Return (x, y) of the center of cell containing provided text 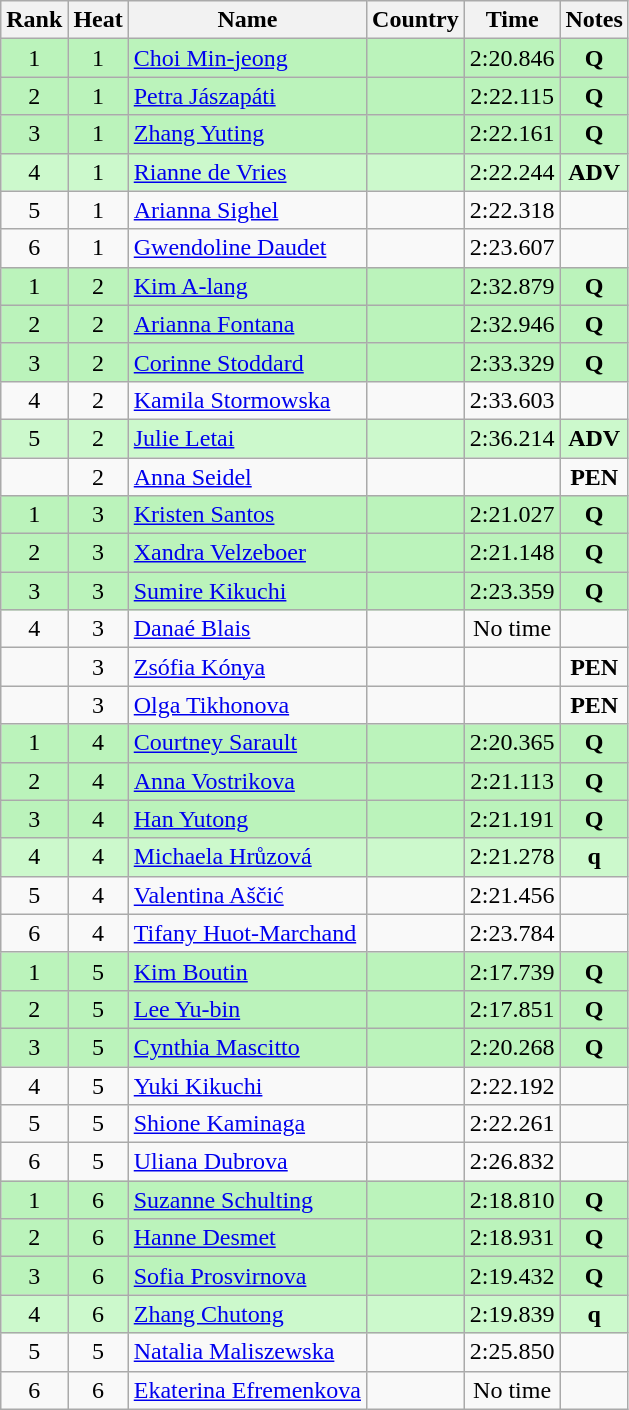
Rank (34, 20)
2:22.115 (512, 96)
Country (416, 20)
Heat (98, 20)
2:26.832 (512, 1162)
Ekaterina Efremenkova (247, 1390)
Julie Letai (247, 438)
Tifany Huot-Marchand (247, 933)
2:17.851 (512, 1009)
2:22.161 (512, 134)
Olga Tikhonova (247, 705)
Kim A-lang (247, 286)
Hanne Desmet (247, 1238)
Kim Boutin (247, 971)
2:23.784 (512, 933)
Uliana Dubrova (247, 1162)
Notes (594, 20)
Arianna Sighel (247, 210)
2:17.739 (512, 971)
2:22.261 (512, 1124)
Xandra Velzeboer (247, 553)
2:18.931 (512, 1238)
2:32.879 (512, 286)
Kristen Santos (247, 515)
Petra Jászapáti (247, 96)
2:21.278 (512, 857)
2:33.329 (512, 362)
Anna Seidel (247, 477)
Sofia Prosvirnova (247, 1276)
Michaela Hrůzová (247, 857)
2:32.946 (512, 324)
2:19.839 (512, 1314)
Zsófia Kónya (247, 667)
Natalia Maliszewska (247, 1352)
Gwendoline Daudet (247, 248)
Name (247, 20)
Shione Kaminaga (247, 1124)
Danaé Blais (247, 629)
2:33.603 (512, 400)
2:21.113 (512, 781)
Kamila Stormowska (247, 400)
Arianna Fontana (247, 324)
Yuki Kikuchi (247, 1085)
2:20.846 (512, 58)
2:23.607 (512, 248)
Sumire Kikuchi (247, 591)
2:23.359 (512, 591)
2:22.192 (512, 1085)
Choi Min-jeong (247, 58)
2:20.268 (512, 1047)
Courtney Sarault (247, 743)
Cynthia Mascitto (247, 1047)
2:20.365 (512, 743)
Valentina Aščić (247, 895)
Suzanne Schulting (247, 1200)
2:36.214 (512, 438)
Han Yutong (247, 819)
Lee Yu-bin (247, 1009)
Anna Vostrikova (247, 781)
2:21.027 (512, 515)
2:21.148 (512, 553)
2:21.456 (512, 895)
2:21.191 (512, 819)
Corinne Stoddard (247, 362)
Zhang Yuting (247, 134)
2:22.244 (512, 172)
2:25.850 (512, 1352)
Rianne de Vries (247, 172)
Time (512, 20)
Zhang Chutong (247, 1314)
2:18.810 (512, 1200)
2:22.318 (512, 210)
2:19.432 (512, 1276)
